Return the [X, Y] coordinate for the center point of the cell that contains the specified text.  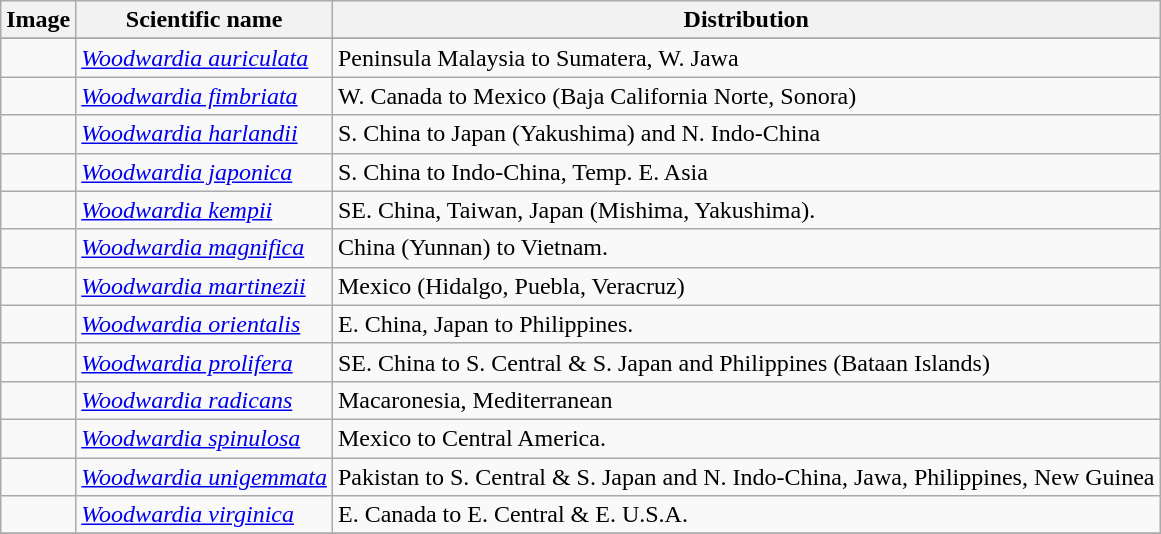
Woodwardia unigemmata [204, 477]
Woodwardia radicans [204, 400]
Pakistan to S. Central & S. Japan and N. Indo-China, Jawa, Philippines, New Guinea [746, 477]
S. China to Japan (Yakushima) and N. Indo-China [746, 134]
Woodwardia virginica [204, 515]
Mexico (Hidalgo, Puebla, Veracruz) [746, 286]
Woodwardia harlandii [204, 134]
E. Canada to E. Central & E. U.S.A. [746, 515]
Distribution [746, 20]
Woodwardia prolifera [204, 362]
Woodwardia japonica [204, 172]
E. China, Japan to Philippines. [746, 324]
SE. China, Taiwan, Japan (Mishima, Yakushima). [746, 210]
Woodwardia magnifica [204, 248]
Image [38, 20]
W. Canada to Mexico (Baja California Norte, Sonora) [746, 96]
Woodwardia kempii [204, 210]
Woodwardia spinulosa [204, 438]
Woodwardia martinezii [204, 286]
Scientific name [204, 20]
SE. China to S. Central & S. Japan and Philippines (Bataan Islands) [746, 362]
Woodwardia auriculata [204, 58]
Mexico to Central America. [746, 438]
Macaronesia, Mediterranean [746, 400]
Woodwardia fimbriata [204, 96]
China (Yunnan) to Vietnam. [746, 248]
Woodwardia orientalis [204, 324]
Peninsula Malaysia to Sumatera, W. Jawa [746, 58]
S. China to Indo-China, Temp. E. Asia [746, 172]
